Find where the given text appears and provide that cell's center as (X, Y) coordinate. 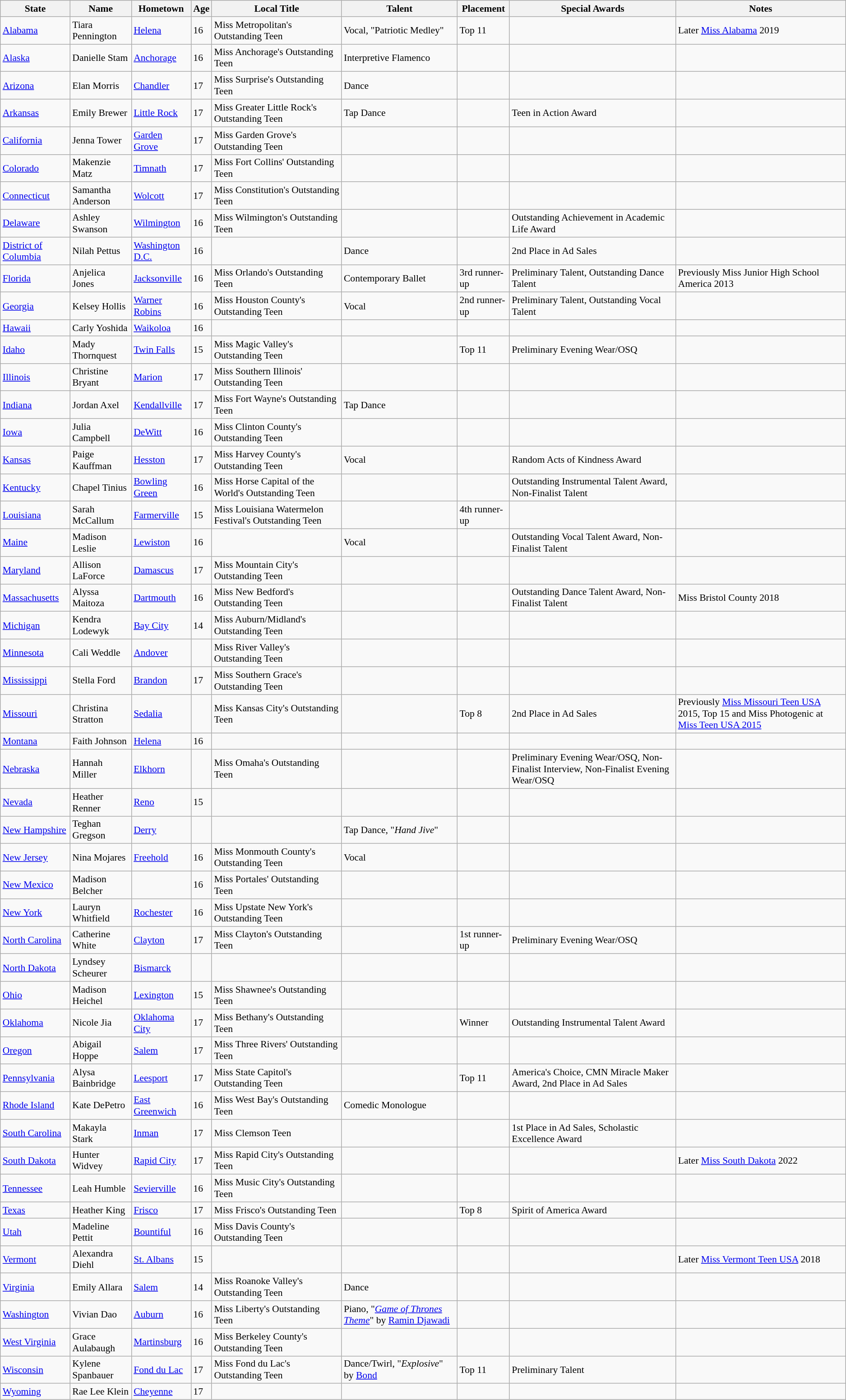
Miss Fort Collins' Outstanding Teen (277, 168)
Vocal, "Patriotic Medley" (400, 31)
Inman (161, 1133)
Indiana (35, 405)
Later Miss Vermont Teen USA 2018 (761, 1259)
Outstanding Instrumental Talent Award (593, 1023)
Alaska (35, 58)
Hesston (161, 460)
Brandon (161, 680)
Samantha Anderson (101, 196)
Alysa Bainbridge (101, 1078)
Spirit of America Award (593, 1210)
Delaware (35, 224)
Talent (400, 9)
Name (101, 9)
Miss West Bay's Outstanding Teen (277, 1106)
South Dakota (35, 1161)
Placement (484, 9)
Virginia (35, 1287)
Michigan (35, 625)
Jacksonville (161, 279)
Washington (35, 1314)
Miss Bristol County 2018 (761, 598)
Notes (761, 9)
Elan Morris (101, 86)
Hannah Miller (101, 769)
Nicole Jia (101, 1023)
Miss Music City's Outstanding Teen (277, 1188)
Paige Kauffman (101, 460)
New Hampshire (35, 830)
Louisiana (35, 515)
Random Acts of Kindness Award (593, 460)
Minnesota (35, 653)
Garden Grove (161, 141)
North Dakota (35, 968)
Miss Greater Little Rock's Outstanding Teen (277, 113)
Marion (161, 377)
Miss Magic Valley's Outstanding Teen (277, 350)
Wilmington (161, 224)
Heather Renner (101, 802)
Later Miss Alabama 2019 (761, 31)
Miss Bethany's Outstanding Teen (277, 1023)
Miss Southern Illinois' Outstanding Teen (277, 377)
Vivian Dao (101, 1314)
Julia Campbell (101, 432)
Outstanding Achievement in Academic Life Award (593, 224)
America's Choice, CMN Miracle Maker Award, 2nd Place in Ad Sales (593, 1078)
Bountiful (161, 1232)
Chapel Tinius (101, 487)
Miss Clayton's Outstanding Teen (277, 940)
Timnath (161, 168)
Auburn (161, 1314)
Nilah Pettus (101, 251)
Oklahoma (35, 1023)
Miss Mountain City's Outstanding Teen (277, 570)
Anjelica Jones (101, 279)
Miss Constitution's Outstanding Teen (277, 196)
Madison Leslie (101, 543)
Special Awards (593, 9)
Connecticut (35, 196)
State (35, 9)
Sarah McCallum (101, 515)
Winner (484, 1023)
New Mexico (35, 885)
Oregon (35, 1050)
Heather King (101, 1210)
Previously Miss Junior High School America 2013 (761, 279)
Lexington (161, 995)
Kansas (35, 460)
Mississippi (35, 680)
Miss Southern Grace's Outstanding Teen (277, 680)
Danielle Stam (101, 58)
Maryland (35, 570)
Rae Lee Klein (101, 1392)
Jenna Tower (101, 141)
1st runner-up (484, 940)
Preliminary Talent, Outstanding Vocal Talent (593, 306)
Miss Auburn/Midland's Outstanding Teen (277, 625)
Later Miss South Dakota 2022 (761, 1161)
Ashley Swanson (101, 224)
Alexandra Diehl (101, 1259)
Miss Rapid City's Outstanding Teen (277, 1161)
West Virginia (35, 1342)
Miss Berkeley County's Outstanding Teen (277, 1342)
Rapid City (161, 1161)
Florida (35, 279)
Iowa (35, 432)
Fond du Lac (161, 1369)
Cheyenne (161, 1392)
1st Place in Ad Sales, Scholastic Excellence Award (593, 1133)
Cali Weddle (101, 653)
Freehold (161, 858)
Damascus (161, 570)
Comedic Monologue (400, 1106)
Miss Liberty's Outstanding Teen (277, 1314)
Frisco (161, 1210)
East Greenwich (161, 1106)
District of Columbia (35, 251)
Miss Three Rivers' Outstanding Teen (277, 1050)
Alyssa Maitoza (101, 598)
Oklahoma City (161, 1023)
Abigail Hoppe (101, 1050)
Andover (161, 653)
Stella Ford (101, 680)
Vermont (35, 1259)
Miss Anchorage's Outstanding Teen (277, 58)
Madison Heichel (101, 995)
Miss Wilmington's Outstanding Teen (277, 224)
Emily Allara (101, 1287)
Outstanding Instrumental Talent Award, Non-Finalist Talent (593, 487)
Nevada (35, 802)
Age (201, 9)
Allison LaForce (101, 570)
Kendallville (161, 405)
Twin Falls (161, 350)
Miss Portales' Outstanding Teen (277, 885)
Miss Upstate New York's Outstanding Teen (277, 913)
New York (35, 913)
Miss Monmouth County's Outstanding Teen (277, 858)
Miss Roanoke Valley's Outstanding Teen (277, 1287)
Miss Houston County's Outstanding Teen (277, 306)
Miss Orlando's Outstanding Teen (277, 279)
Preliminary Evening Wear/OSQ, Non-Finalist Interview, Non-Finalist Evening Wear/OSQ (593, 769)
Emily Brewer (101, 113)
Miss Harvey County's Outstanding Teen (277, 460)
3rd runner-up (484, 279)
Nebraska (35, 769)
Martinsburg (161, 1342)
Bay City (161, 625)
Makenzie Matz (101, 168)
Previously Miss Missouri Teen USA 2015, Top 15 and Miss Photogenic at Miss Teen USA 2015 (761, 714)
Miss Clinton County's Outstanding Teen (277, 432)
Miss Metropolitan's Outstanding Teen (277, 31)
Rhode Island (35, 1106)
Miss Omaha's Outstanding Teen (277, 769)
Idaho (35, 350)
Elkhorn (161, 769)
Miss Louisiana Watermelon Festival's Outstanding Teen (277, 515)
Lewiston (161, 543)
Carly Yoshida (101, 328)
St. Albans (161, 1259)
Texas (35, 1210)
Miss Clemson Teen (277, 1133)
Miss River Valley's Outstanding Teen (277, 653)
Miss New Bedford's Outstanding Teen (277, 598)
Madeline Pettit (101, 1232)
Miss Garden Grove's Outstanding Teen (277, 141)
Dartmouth (161, 598)
Clayton (161, 940)
Kentucky (35, 487)
Makayla Stark (101, 1133)
California (35, 141)
Nina Mojares (101, 858)
Wolcott (161, 196)
Montana (35, 741)
Hawaii (35, 328)
Wisconsin (35, 1369)
Sevierville (161, 1188)
Contemporary Ballet (400, 279)
Preliminary Talent, Outstanding Dance Talent (593, 279)
Little Rock (161, 113)
Leesport (161, 1078)
South Carolina (35, 1133)
Anchorage (161, 58)
Rochester (161, 913)
Chandler (161, 86)
Georgia (35, 306)
Leah Humble (101, 1188)
Alabama (35, 31)
Miss Kansas City's Outstanding Teen (277, 714)
Lyndsey Scheurer (101, 968)
Massachusetts (35, 598)
Interpretive Flamenco (400, 58)
Teen in Action Award (593, 113)
Hunter Widvey (101, 1161)
Lauryn Whitfield (101, 913)
Jordan Axel (101, 405)
2nd runner-up (484, 306)
Tap Dance, "Hand Jive" (400, 830)
Christina Stratton (101, 714)
Waikoloa (161, 328)
Hometown (161, 9)
New Jersey (35, 858)
Outstanding Dance Talent Award, Non-Finalist Talent (593, 598)
Reno (161, 802)
Faith Johnson (101, 741)
Kylene Spanbauer (101, 1369)
Bismarck (161, 968)
Ohio (35, 995)
Preliminary Talent (593, 1369)
Farmerville (161, 515)
Madison Belcher (101, 885)
Arkansas (35, 113)
Kendra Lodewyk (101, 625)
Christine Bryant (101, 377)
Tiara Pennington (101, 31)
Illinois (35, 377)
Derry (161, 830)
Piano, "Game of Thrones Theme" by Ramin Djawadi (400, 1314)
Miss Fond du Lac's Outstanding Teen (277, 1369)
Miss Horse Capital of the World's Outstanding Teen (277, 487)
Miss Fort Wayne's Outstanding Teen (277, 405)
Warner Robins (161, 306)
Grace Aulabaugh (101, 1342)
Arizona (35, 86)
Wyoming (35, 1392)
Teghan Gregson (101, 830)
Miss Frisco's Outstanding Teen (277, 1210)
Miss Shawnee's Outstanding Teen (277, 995)
Miss Surprise's Outstanding Teen (277, 86)
Catherine White (101, 940)
Local Title (277, 9)
Miss State Capitol's Outstanding Teen (277, 1078)
Dance/Twirl, "Explosive" by Bond (400, 1369)
4th runner-up (484, 515)
Sedalia (161, 714)
Miss Davis County's Outstanding Teen (277, 1232)
Bowling Green (161, 487)
Mady Thornquest (101, 350)
Washington D.C. (161, 251)
North Carolina (35, 940)
Maine (35, 543)
Utah (35, 1232)
DeWitt (161, 432)
Outstanding Vocal Talent Award, Non-Finalist Talent (593, 543)
Tennessee (35, 1188)
Kelsey Hollis (101, 306)
Kate DePetro (101, 1106)
Colorado (35, 168)
Pennsylvania (35, 1078)
Missouri (35, 714)
